Locate the cell with the specified text and output its [x, y] center coordinate. 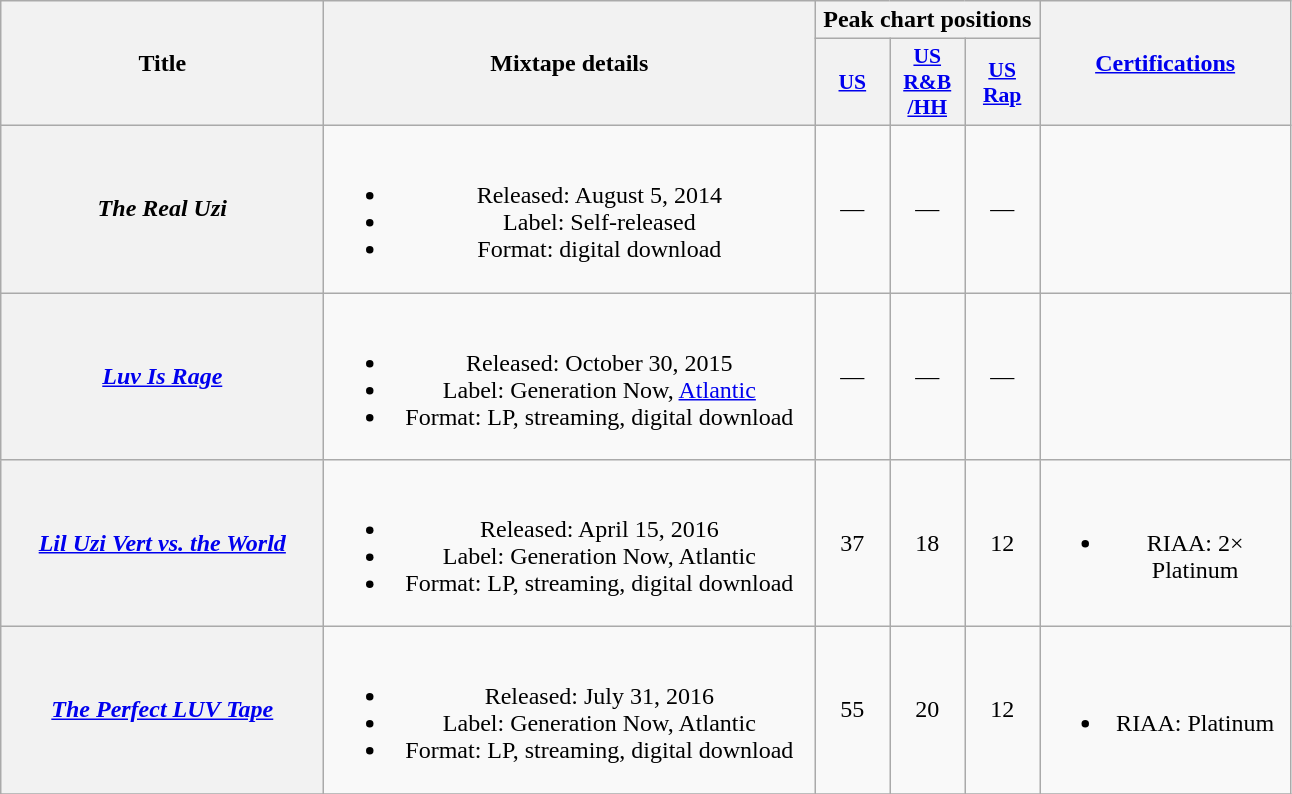
37 [852, 544]
Certifications [1166, 64]
Title [162, 64]
The Real Uzi [162, 208]
Released: July 31, 2016Label: Generation Now, AtlanticFormat: LP, streaming, digital download [570, 710]
USR&B/HH [928, 82]
RIAA: 2× Platinum [1166, 544]
Mixtape details [570, 64]
20 [928, 710]
18 [928, 544]
RIAA: Platinum [1166, 710]
US Rap [1002, 82]
Released: August 5, 2014Label: Self-releasedFormat: digital download [570, 208]
Lil Uzi Vert vs. the World [162, 544]
Released: October 30, 2015Label: Generation Now, AtlanticFormat: LP, streaming, digital download [570, 376]
55 [852, 710]
Released: April 15, 2016Label: Generation Now, AtlanticFormat: LP, streaming, digital download [570, 544]
Luv Is Rage [162, 376]
The Perfect LUV Tape [162, 710]
Peak chart positions [928, 20]
US [852, 82]
